Provide the (x, y) coordinate of the cell's center where the given text is located.  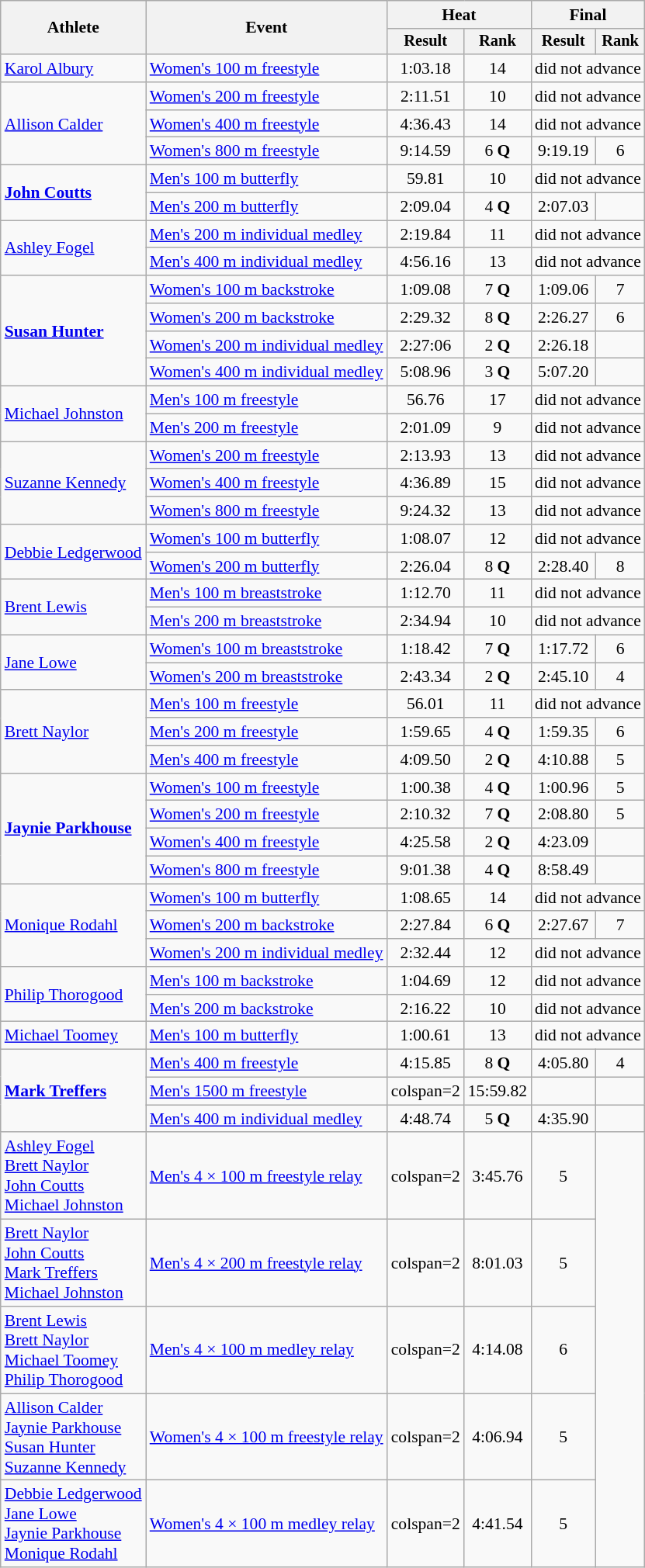
John Coutts (73, 192)
Athlete (73, 28)
1:08.07 (425, 538)
Men's 4 × 100 m freestyle relay (267, 1176)
2:28.40 (564, 566)
3 Q (498, 372)
1:00.38 (425, 787)
2:01.09 (425, 428)
Men's 4 × 100 m medley relay (267, 1350)
1:03.18 (425, 68)
1:09.06 (564, 289)
1:59.35 (564, 732)
17 (498, 400)
Women's 400 m individual medley (267, 372)
1:00.61 (425, 1036)
1:00.96 (564, 787)
4:14.08 (498, 1350)
56.01 (425, 704)
15:59.82 (498, 1092)
4:48.74 (425, 1119)
Women's 4 × 100 m freestyle relay (267, 1437)
Heat (459, 15)
2:10.32 (425, 815)
1:59.65 (425, 732)
2:29.32 (425, 317)
15 (498, 483)
Women's 100 m breaststroke (267, 649)
8:01.03 (498, 1263)
2:32.44 (425, 953)
2:26.18 (564, 345)
Women's 200 m butterfly (267, 566)
5:07.20 (564, 372)
Men's 100 m backstroke (267, 981)
Event (267, 28)
Michael Toomey (73, 1036)
9:24.32 (425, 511)
1:04.69 (425, 981)
4:35.90 (564, 1119)
Men's 1500 m freestyle (267, 1092)
2:34.94 (425, 621)
2:26.04 (425, 566)
4:36.43 (425, 124)
Debbie Ledgerwood (73, 552)
4:25.58 (425, 843)
2:16.22 (425, 1009)
Mark Treffers (73, 1091)
Karol Albury (73, 68)
2:45.10 (564, 677)
9:01.38 (425, 871)
Ashley FogelBrett NaylorJohn CouttsMichael Johnston (73, 1176)
Monique Rodahl (73, 925)
Philip Thorogood (73, 995)
2:27:06 (425, 345)
2:09.04 (425, 207)
1:18.42 (425, 649)
Women's 4 × 100 m medley relay (267, 1524)
Women's 200 m breaststroke (267, 677)
Michael Johnston (73, 414)
1:17.72 (564, 649)
59.81 (425, 179)
4:06.94 (498, 1437)
9 (498, 428)
Men's 200 m individual medley (267, 234)
9:19.19 (564, 151)
Ashley Fogel (73, 248)
2:27.67 (564, 926)
Jane Lowe (73, 663)
5:08.96 (425, 372)
Men's 200 m butterfly (267, 207)
Men's 100 m breaststroke (267, 594)
5 Q (498, 1119)
Jaynie Parkhouse (73, 829)
1:12.70 (425, 594)
4:23.09 (564, 843)
3:45.76 (498, 1176)
2:13.93 (425, 455)
2:07.03 (564, 207)
4:36.89 (425, 483)
Men's 200 m breaststroke (267, 621)
Brett NaylorJohn CouttsMark TreffersMichael Johnston (73, 1263)
Men's 4 × 200 m freestyle relay (267, 1263)
Suzanne Kennedy (73, 483)
Brent Lewis (73, 607)
Final (588, 15)
9:14.59 (425, 151)
2:08.80 (564, 815)
Susan Hunter (73, 331)
4:10.88 (564, 760)
Brett Naylor (73, 732)
2:26.27 (564, 317)
1:09.08 (425, 289)
Debbie LedgerwoodJane LoweJaynie ParkhouseMonique Rodahl (73, 1524)
8 (620, 566)
Allison CalderJaynie ParkhouseSusan HunterSuzanne Kennedy (73, 1437)
4:41.54 (498, 1524)
Men's 200 m backstroke (267, 1009)
4:05.80 (564, 1064)
Brent LewisBrett NaylorMichael ToomeyPhilip Thorogood (73, 1350)
Allison Calder (73, 124)
2:19.84 (425, 234)
1:08.65 (425, 898)
2:11.51 (425, 96)
Women's 100 m backstroke (267, 289)
2:43.34 (425, 677)
4:09.50 (425, 760)
56.76 (425, 400)
4:56.16 (425, 262)
2:27.84 (425, 926)
8:58.49 (564, 871)
4:15.85 (425, 1064)
